Identify which cell holds the provided text, then report its (X, Y) central coordinate. 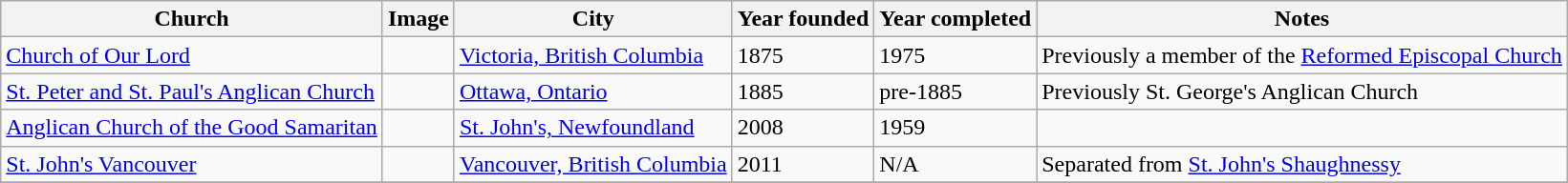
Previously a member of the Reformed Episcopal Church (1302, 55)
Year completed (956, 19)
City (592, 19)
Ottawa, Ontario (592, 91)
Vancouver, British Columbia (592, 164)
Church (192, 19)
pre-1885 (956, 91)
St. John's Vancouver (192, 164)
Image (419, 19)
1875 (803, 55)
2011 (803, 164)
2008 (803, 128)
1959 (956, 128)
Previously St. George's Anglican Church (1302, 91)
St. Peter and St. Paul's Anglican Church (192, 91)
St. John's, Newfoundland (592, 128)
Church of Our Lord (192, 55)
Anglican Church of the Good Samaritan (192, 128)
1975 (956, 55)
Notes (1302, 19)
Victoria, British Columbia (592, 55)
1885 (803, 91)
Year founded (803, 19)
N/A (956, 164)
Separated from St. John's Shaughnessy (1302, 164)
